Return the [X, Y] coordinate for the center point of the cell that contains the specified text.  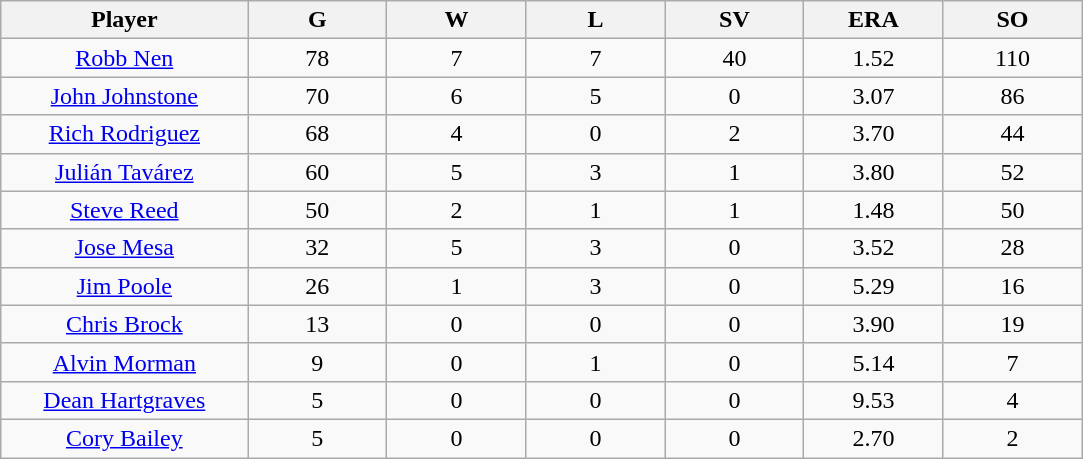
Player [124, 20]
1.52 [874, 58]
9 [318, 362]
Dean Hartgraves [124, 400]
60 [318, 172]
Steve Reed [124, 210]
5.14 [874, 362]
28 [1012, 248]
6 [456, 96]
68 [318, 134]
Rich Rodriguez [124, 134]
9.53 [874, 400]
40 [734, 58]
78 [318, 58]
L [596, 20]
John Johnstone [124, 96]
19 [1012, 324]
1.48 [874, 210]
Julián Tavárez [124, 172]
SV [734, 20]
3.07 [874, 96]
3.80 [874, 172]
Jose Mesa [124, 248]
13 [318, 324]
Chris Brock [124, 324]
3.52 [874, 248]
5.29 [874, 286]
2.70 [874, 438]
Jim Poole [124, 286]
G [318, 20]
86 [1012, 96]
3.70 [874, 134]
Alvin Morman [124, 362]
110 [1012, 58]
Robb Nen [124, 58]
52 [1012, 172]
W [456, 20]
70 [318, 96]
16 [1012, 286]
32 [318, 248]
44 [1012, 134]
ERA [874, 20]
26 [318, 286]
SO [1012, 20]
Cory Bailey [124, 438]
3.90 [874, 324]
